For the text-containing cell, return its midpoint in [x, y] coordinate format. 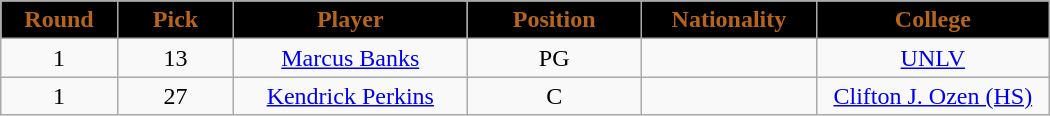
Round [60, 20]
Position [554, 20]
Pick [176, 20]
27 [176, 96]
Clifton J. Ozen (HS) [932, 96]
UNLV [932, 58]
13 [176, 58]
Kendrick Perkins [350, 96]
Marcus Banks [350, 58]
PG [554, 58]
Nationality [730, 20]
Player [350, 20]
College [932, 20]
C [554, 96]
